Scan for the cell matching the given text and deliver its (x, y) coordinate at center. 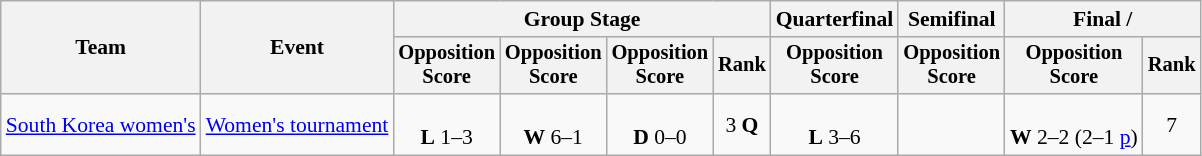
Quarterfinal (835, 19)
Final / (1102, 19)
L 1–3 (446, 124)
3 Q (742, 124)
Group Stage (582, 19)
Semifinal (952, 19)
W 6–1 (554, 124)
7 (1172, 124)
Event (298, 48)
Team (101, 48)
D 0–0 (660, 124)
Women's tournament (298, 124)
W 2–2 (2–1 p) (1074, 124)
L 3–6 (835, 124)
South Korea women's (101, 124)
